Locate the cell with the specified text and output its [X, Y] center coordinate. 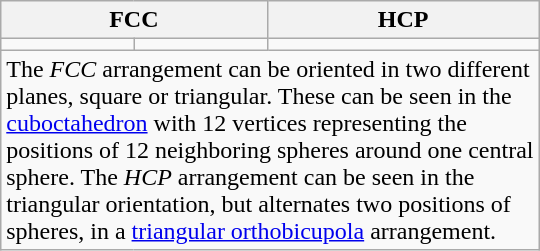
HCP [403, 20]
FCC [134, 20]
